Identify which cell holds the provided text, then report its (X, Y) central coordinate. 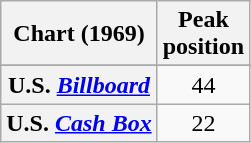
U.S. Billboard (79, 85)
Chart (1969) (79, 34)
22 (203, 123)
Peakposition (203, 34)
U.S. Cash Box (79, 123)
44 (203, 85)
